Identify which cell holds the provided text, then report its [X, Y] central coordinate. 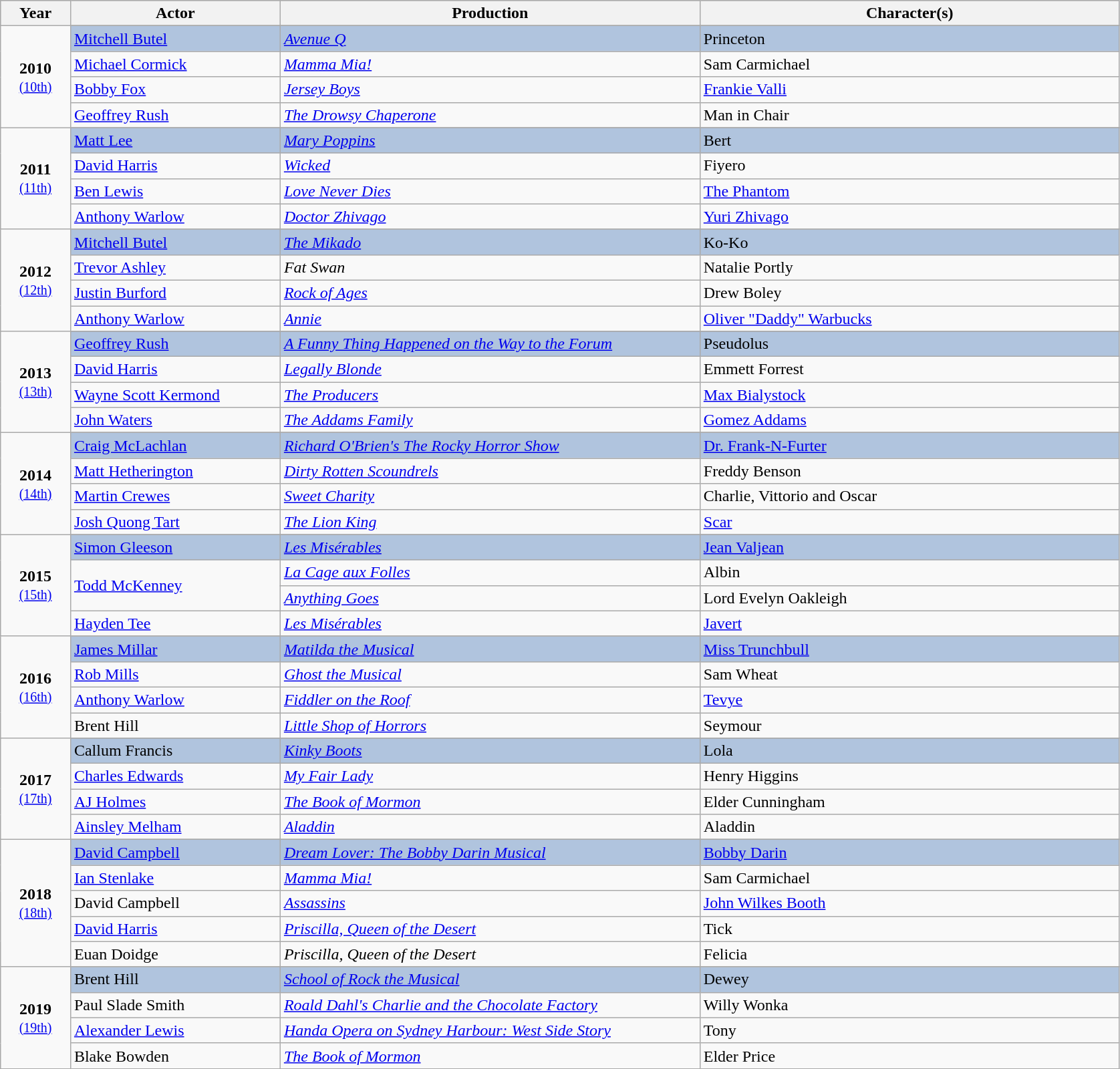
AJ Holmes [175, 802]
Actor [175, 13]
Simon Gleeson [175, 547]
Seymour [909, 725]
Doctor Zhivago [490, 216]
Alexander Lewis [175, 1030]
Elder Price [909, 1056]
Dr. Frank-N-Furter [909, 446]
Natalie Portly [909, 267]
Dirty Rotten Scoundrels [490, 471]
Wicked [490, 166]
2018(18th) [36, 903]
The Lion King [490, 522]
Trevor Ashley [175, 267]
Emmett Forrest [909, 369]
Tick [909, 929]
2014(14th) [36, 484]
Craig McLachlan [175, 446]
Wayne Scott Kermond [175, 395]
2019(19th) [36, 1018]
The Phantom [909, 191]
Matilda the Musical [490, 649]
2013(13th) [36, 382]
Fiddler on the Roof [490, 700]
Richard O'Brien's The Rocky Horror Show [490, 446]
Sam Wheat [909, 674]
Anything Goes [490, 598]
Rob Mills [175, 674]
Euan Doidge [175, 954]
Mary Poppins [490, 140]
Gomez Addams [909, 420]
My Fair Lady [490, 776]
Henry Higgins [909, 776]
Avenue Q [490, 39]
School of Rock the Musical [490, 979]
2012(12th) [36, 280]
Willy Wonka [909, 1005]
Bobby Fox [175, 90]
Yuri Zhivago [909, 216]
Elder Cunningham [909, 802]
Ian Stenlake [175, 878]
Matt Lee [175, 140]
Jersey Boys [490, 90]
Lord Evelyn Oakleigh [909, 598]
Hayden Tee [175, 623]
James Millar [175, 649]
Lola [909, 751]
Michael Cormick [175, 64]
Dream Lover: The Bobby Darin Musical [490, 853]
Dewey [909, 979]
Oliver "Daddy" Warbucks [909, 319]
Frankie Valli [909, 90]
Pseudolus [909, 344]
Blake Bowden [175, 1056]
Year [36, 13]
Todd McKenney [175, 585]
Bert [909, 140]
Jean Valjean [909, 547]
Ghost the Musical [490, 674]
Man in Chair [909, 115]
Drew Boley [909, 293]
Ainsley Melham [175, 827]
Fiyero [909, 166]
Paul Slade Smith [175, 1005]
Albin [909, 573]
2011(11th) [36, 178]
A Funny Thing Happened on the Way to the Forum [490, 344]
Kinky Boots [490, 751]
Character(s) [909, 13]
La Cage aux Folles [490, 573]
The Addams Family [490, 420]
Little Shop of Horrors [490, 725]
Legally Blonde [490, 369]
Scar [909, 522]
Ko-Ko [909, 242]
Tevye [909, 700]
John Waters [175, 420]
The Mikado [490, 242]
Josh Quong Tart [175, 522]
Tony [909, 1030]
Assassins [490, 903]
The Drowsy Chaperone [490, 115]
Princeton [909, 39]
Bobby Darin [909, 853]
2010(10th) [36, 77]
Annie [490, 319]
Roald Dahl's Charlie and the Chocolate Factory [490, 1005]
Sweet Charity [490, 496]
Charles Edwards [175, 776]
Javert [909, 623]
Freddy Benson [909, 471]
Love Never Dies [490, 191]
Max Bialystock [909, 395]
Miss Trunchbull [909, 649]
Production [490, 13]
Handa Opera on Sydney Harbour: West Side Story [490, 1030]
Ben Lewis [175, 191]
Callum Francis [175, 751]
Martin Crewes [175, 496]
Charlie, Vittorio and Oscar [909, 496]
2016(16th) [36, 687]
Fat Swan [490, 267]
Felicia [909, 954]
Matt Hetherington [175, 471]
Rock of Ages [490, 293]
2015(15th) [36, 585]
Justin Burford [175, 293]
The Producers [490, 395]
John Wilkes Booth [909, 903]
2017(17th) [36, 789]
